Output the (x, y) coordinate of the center of the cell containing the given text.  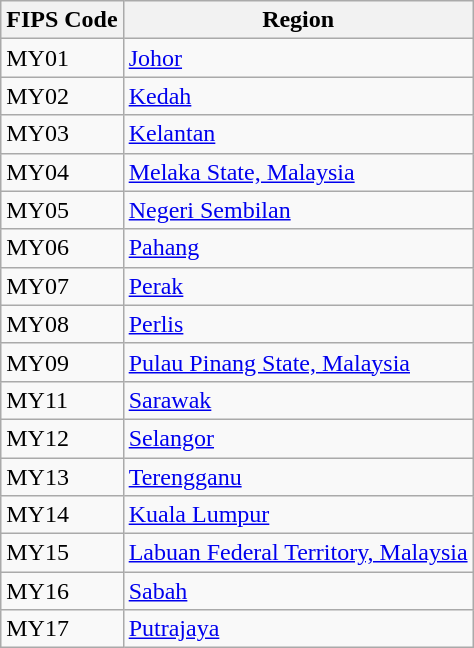
Sarawak (298, 400)
MY13 (62, 477)
Terengganu (298, 477)
MY07 (62, 286)
MY04 (62, 172)
MY14 (62, 515)
Selangor (298, 438)
Putrajaya (298, 629)
MY05 (62, 210)
Kelantan (298, 134)
MY16 (62, 591)
MY12 (62, 438)
MY01 (62, 58)
Melaka State, Malaysia (298, 172)
Kedah (298, 96)
MY03 (62, 134)
Perak (298, 286)
MY02 (62, 96)
MY11 (62, 400)
Region (298, 20)
MY06 (62, 248)
FIPS Code (62, 20)
Sabah (298, 591)
Johor (298, 58)
MY08 (62, 324)
Pahang (298, 248)
Pulau Pinang State, Malaysia (298, 362)
Negeri Sembilan (298, 210)
Labuan Federal Territory, Malaysia (298, 553)
MY09 (62, 362)
Kuala Lumpur (298, 515)
Perlis (298, 324)
MY17 (62, 629)
MY15 (62, 553)
